Locate the cell with the specified text and output its [X, Y] center coordinate. 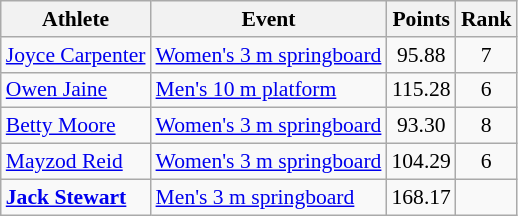
Betty Moore [76, 126]
115.28 [420, 90]
Athlete [76, 19]
Points [420, 19]
104.29 [420, 162]
Rank [486, 19]
Men's 10 m platform [269, 90]
Mayzod Reid [76, 162]
8 [486, 126]
Event [269, 19]
168.17 [420, 197]
Joyce Carpenter [76, 55]
95.88 [420, 55]
93.30 [420, 126]
Jack Stewart [76, 197]
Owen Jaine [76, 90]
7 [486, 55]
Men's 3 m springboard [269, 197]
